Detect which cell encompasses the target text, then output its [x, y] center coordinate. 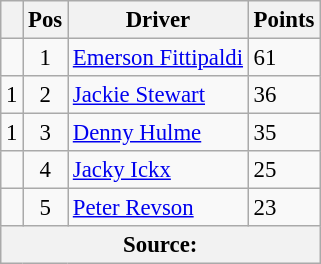
Emerson Fittipaldi [158, 58]
Source: [160, 245]
36 [284, 95]
61 [284, 58]
Points [284, 20]
Peter Revson [158, 208]
Jacky Ickx [158, 170]
Pos [46, 20]
4 [46, 170]
35 [284, 133]
23 [284, 208]
2 [46, 95]
Jackie Stewart [158, 95]
Driver [158, 20]
3 [46, 133]
Denny Hulme [158, 133]
25 [284, 170]
5 [46, 208]
